Identify which cell holds the provided text, then report its [X, Y] central coordinate. 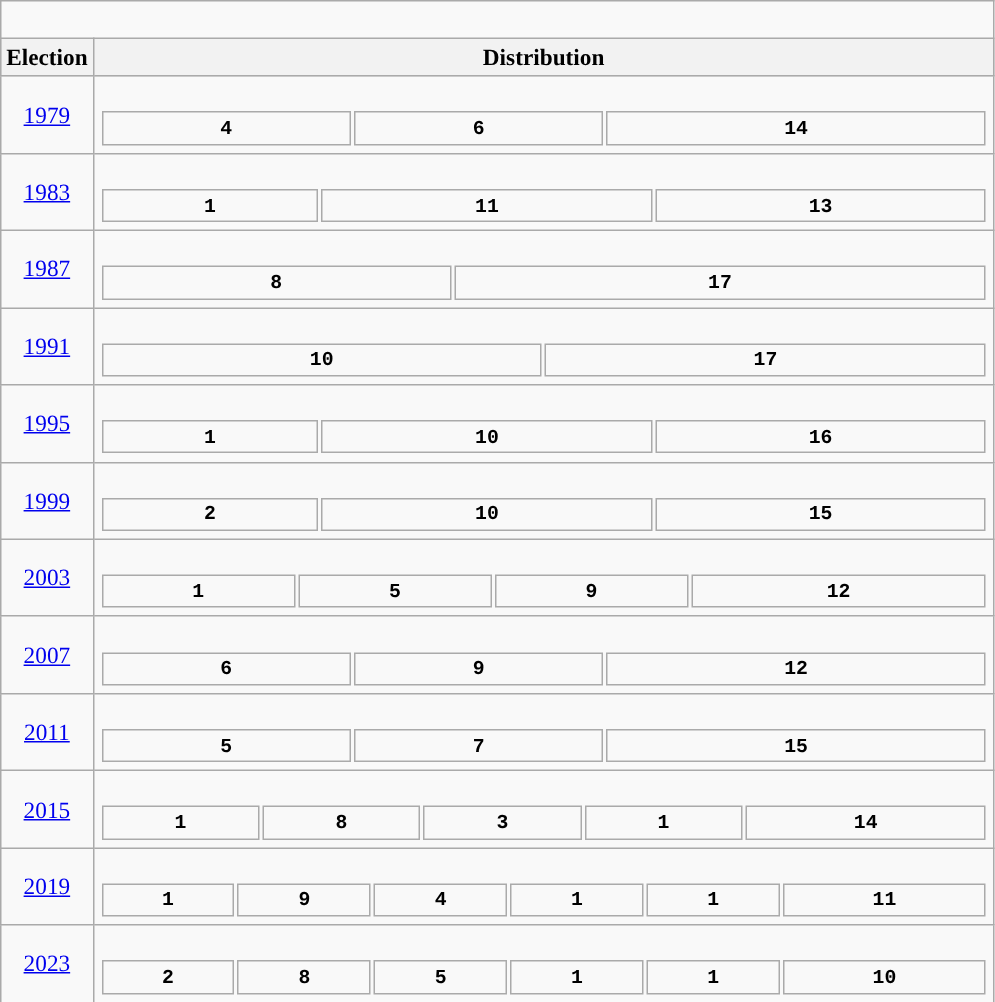
2 8 5 1 1 10 [544, 964]
2015 [47, 808]
1999 [47, 500]
2003 [47, 578]
13 [820, 204]
2019 [47, 886]
2023 [47, 964]
5 7 15 [544, 732]
3 [502, 822]
6 9 12 [544, 654]
Election [47, 57]
8 17 [544, 268]
1 8 3 1 14 [544, 808]
1 11 13 [544, 192]
1995 [47, 422]
1983 [47, 192]
1 9 4 1 1 11 [544, 886]
1991 [47, 346]
10 17 [544, 346]
1987 [47, 268]
2011 [47, 732]
1 10 16 [544, 422]
1979 [47, 114]
16 [820, 436]
2 10 15 [544, 500]
7 [478, 744]
2007 [47, 654]
Distribution [544, 57]
4 6 14 [544, 114]
1 5 9 12 [544, 578]
